Locate the cell with the specified text and output its [x, y] center coordinate. 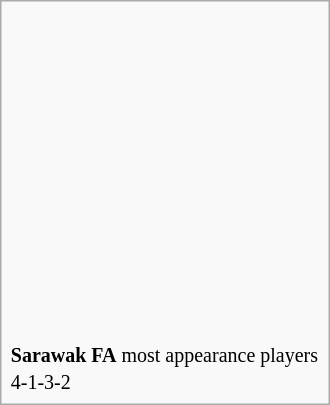
Sarawak FA most appearance players 4-1-3-2 [164, 368]
